Search for the cell housing the specified text and yield its (x, y) center coordinate. 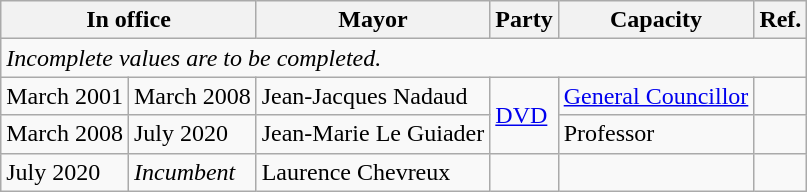
Ref. (780, 20)
Incumbent (192, 172)
Incomplete values are to be completed. (404, 58)
Capacity (656, 20)
DVD (524, 115)
Jean-Marie Le Guiader (373, 134)
Mayor (373, 20)
Jean-Jacques Nadaud (373, 96)
Professor (656, 134)
General Councillor (656, 96)
Party (524, 20)
Laurence Chevreux (373, 172)
In office (128, 20)
March 2001 (65, 96)
